Extract the [x, y] coordinate from the center of the cell holding the provided text.  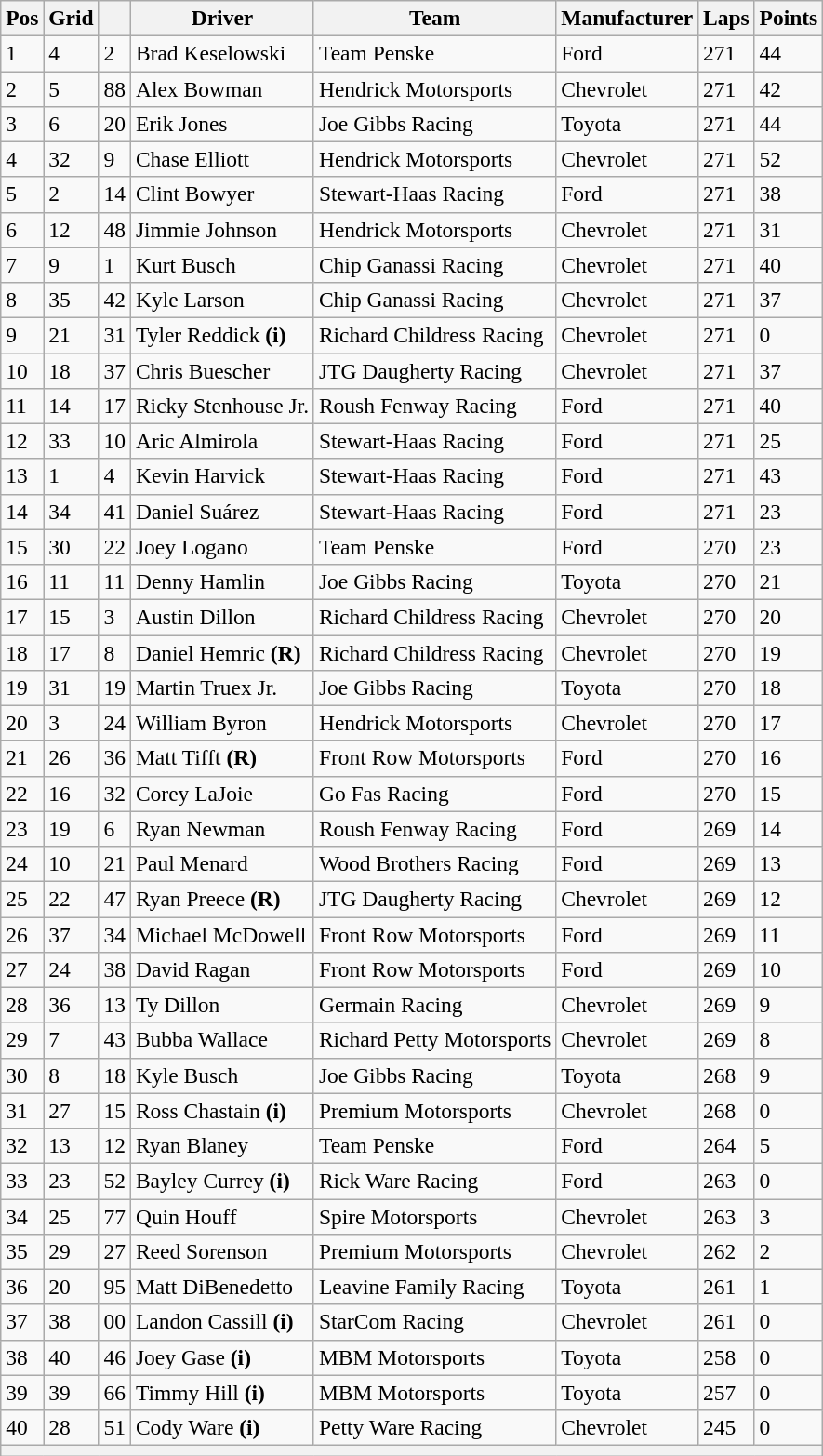
Ryan Preece (R) [221, 899]
Aric Almirola [221, 441]
66 [114, 1393]
Grid [71, 18]
257 [727, 1393]
Alex Bowman [221, 88]
Ryan Newman [221, 829]
95 [114, 1287]
Quin Houff [221, 1216]
Rick Ware Racing [434, 1181]
David Ragan [221, 969]
Ty Dillon [221, 1005]
Spire Motorsports [434, 1216]
StarCom Racing [434, 1322]
Bubba Wallace [221, 1040]
46 [114, 1357]
Chase Elliott [221, 159]
Reed Sorenson [221, 1251]
Kevin Harvick [221, 476]
Joey Logano [221, 547]
258 [727, 1357]
00 [114, 1322]
264 [727, 1145]
Brad Keselowski [221, 53]
Jimmie Johnson [221, 230]
Wood Brothers Racing [434, 863]
Ryan Blaney [221, 1145]
Erik Jones [221, 124]
Joey Gase (i) [221, 1357]
Daniel Hemric (R) [221, 652]
Kyle Larson [221, 300]
Ricky Stenhouse Jr. [221, 406]
Petty Ware Racing [434, 1427]
51 [114, 1427]
245 [727, 1427]
Richard Petty Motorsports [434, 1040]
77 [114, 1216]
Martin Truex Jr. [221, 688]
Tyler Reddick (i) [221, 335]
Bayley Currey (i) [221, 1181]
Driver [221, 18]
Matt Tifft (R) [221, 758]
Matt DiBenedetto [221, 1287]
88 [114, 88]
Denny Hamlin [221, 581]
Pos [22, 18]
Corey LaJoie [221, 794]
Chris Buescher [221, 370]
Germain Racing [434, 1005]
Kyle Busch [221, 1075]
Daniel Suárez [221, 512]
48 [114, 230]
41 [114, 512]
Kurt Busch [221, 265]
Austin Dillon [221, 617]
Team [434, 18]
William Byron [221, 723]
Leavine Family Racing [434, 1287]
262 [727, 1251]
Go Fas Racing [434, 794]
Landon Cassill (i) [221, 1322]
Ross Chastain (i) [221, 1111]
Manufacturer [627, 18]
47 [114, 899]
Clint Bowyer [221, 194]
Laps [727, 18]
Points [789, 18]
Michael McDowell [221, 934]
Timmy Hill (i) [221, 1393]
Paul Menard [221, 863]
Cody Ware (i) [221, 1427]
